Output the [X, Y] coordinate of the center of the cell containing the given text.  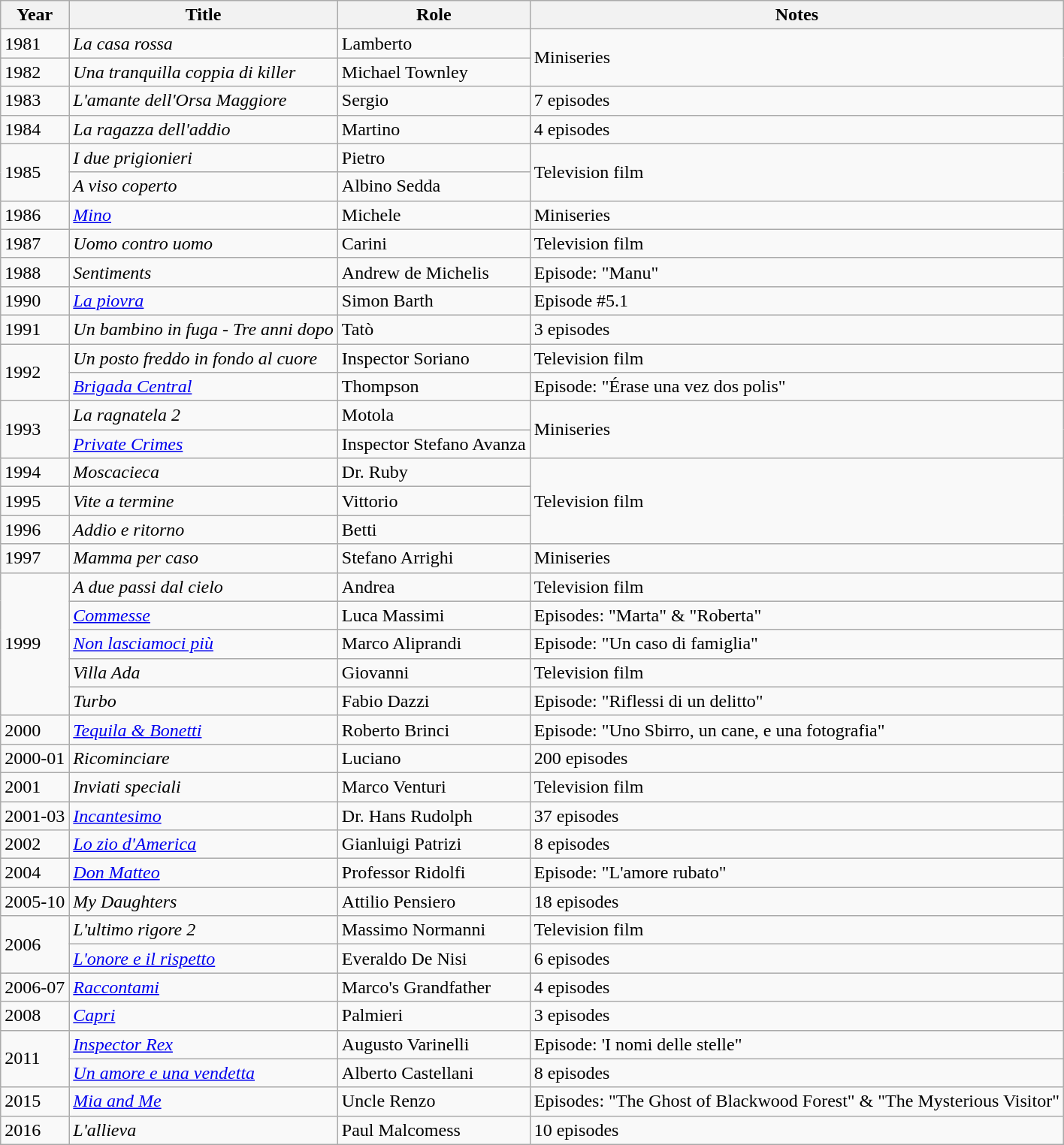
Palmieri [434, 1016]
Un bambino in fuga - Tre anni dopo [204, 329]
1984 [35, 129]
Lamberto [434, 44]
2002 [35, 844]
Mamma per caso [204, 558]
Incantesimo [204, 815]
Martino [434, 129]
2006 [35, 944]
1991 [35, 329]
Title [204, 15]
18 episodes [796, 902]
2006-07 [35, 987]
Everaldo De Nisi [434, 959]
2005-10 [35, 902]
Un amore e una vendetta [204, 1073]
La piovra [204, 301]
1981 [35, 44]
Michele [434, 215]
Episode: "Érase una vez dos polis" [796, 387]
2008 [35, 1016]
Villa Ada [204, 672]
Luciano [434, 758]
Marco Venturi [434, 787]
La casa rossa [204, 44]
200 episodes [796, 758]
1996 [35, 530]
Uncle Renzo [434, 1101]
Vittorio [434, 501]
Augusto Varinelli [434, 1044]
Sentiments [204, 272]
Episode: "Manu" [796, 272]
Year [35, 15]
Paul Malcomess [434, 1130]
6 episodes [796, 959]
Mino [204, 215]
Episode: "Riflessi di un delitto" [796, 701]
L'onore e il rispetto [204, 959]
Sergio [434, 101]
L'allieva [204, 1130]
1988 [35, 272]
Luca Massimi [434, 615]
Un posto freddo in fondo al cuore [204, 358]
Vite a termine [204, 501]
Albino Sedda [434, 186]
1993 [35, 430]
Episode #5.1 [796, 301]
Dr. Ruby [434, 473]
Simon Barth [434, 301]
La ragazza dell'addio [204, 129]
1995 [35, 501]
Tequila & Bonetti [204, 730]
Non lasciamoci più [204, 644]
Giovanni [434, 672]
A viso coperto [204, 186]
Fabio Dazzi [434, 701]
2015 [35, 1101]
Private Crimes [204, 444]
Pietro [434, 158]
Alberto Castellani [434, 1073]
Michael Townley [434, 72]
2011 [35, 1059]
Marco's Grandfather [434, 987]
2000-01 [35, 758]
1987 [35, 243]
Turbo [204, 701]
37 episodes [796, 815]
La ragnatela 2 [204, 415]
Uomo contro uomo [204, 243]
1999 [35, 644]
Inspector Stefano Avanza [434, 444]
Mia and Me [204, 1101]
Notes [796, 15]
Brigada Central [204, 387]
2016 [35, 1130]
My Daughters [204, 902]
7 episodes [796, 101]
Role [434, 15]
2001-03 [35, 815]
Inspector Rex [204, 1044]
Carini [434, 243]
Motola [434, 415]
Andrew de Michelis [434, 272]
Gianluigi Patrizi [434, 844]
Marco Aliprandi [434, 644]
Episode: "Uno Sbirro, un cane, e una fotografia" [796, 730]
A due passi dal cielo [204, 587]
Episodes: "Marta" & "Roberta" [796, 615]
10 episodes [796, 1130]
Thompson [434, 387]
1983 [35, 101]
1992 [35, 373]
Capri [204, 1016]
1986 [35, 215]
Moscacieca [204, 473]
2001 [35, 787]
Don Matteo [204, 873]
1982 [35, 72]
Tatò [434, 329]
Lo zio d'America [204, 844]
Stefano Arrighi [434, 558]
Ricominciare [204, 758]
Betti [434, 530]
Attilio Pensiero [434, 902]
Andrea [434, 587]
2004 [35, 873]
Professor Ridolfi [434, 873]
Addio e ritorno [204, 530]
Episode: "Un caso di famiglia" [796, 644]
1997 [35, 558]
Dr. Hans Rudolph [434, 815]
Episode: "L'amore rubato" [796, 873]
Commesse [204, 615]
1990 [35, 301]
I due prigionieri [204, 158]
L'ultimo rigore 2 [204, 930]
Raccontami [204, 987]
Episodes: "The Ghost of Blackwood Forest" & "The Mysterious Visitor" [796, 1101]
Roberto Brinci [434, 730]
Inspector Soriano [434, 358]
Inviati speciali [204, 787]
Massimo Normanni [434, 930]
2000 [35, 730]
L'amante dell'Orsa Maggiore [204, 101]
1985 [35, 172]
1994 [35, 473]
Episode: 'I nomi delle stelle" [796, 1044]
Una tranquilla coppia di killer [204, 72]
